Find where the given text appears and provide that cell's center as [X, Y] coordinate. 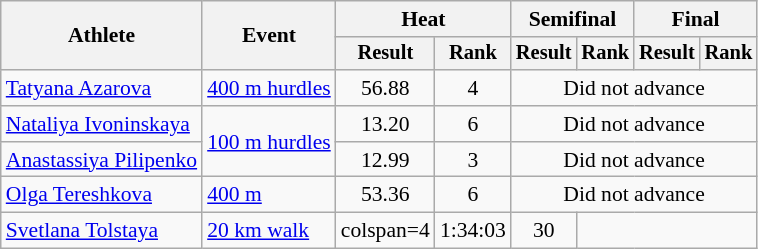
100 m hurdles [269, 142]
4 [473, 88]
Svetlana Tolstaya [102, 231]
Final [696, 19]
Heat [424, 19]
Event [269, 36]
colspan=4 [386, 231]
30 [544, 231]
Tatyana Azarova [102, 88]
13.20 [386, 124]
Athlete [102, 36]
3 [473, 160]
Anastassiya Pilipenko [102, 160]
12.99 [386, 160]
56.88 [386, 88]
Olga Tereshkova [102, 195]
400 m [269, 195]
400 m hurdles [269, 88]
20 km walk [269, 231]
1:34:03 [473, 231]
53.36 [386, 195]
Semifinal [572, 19]
Nataliya Ivoninskaya [102, 124]
